For the text-containing cell, return its midpoint in [x, y] coordinate format. 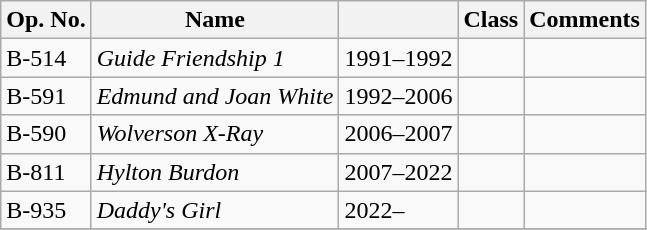
1992–2006 [398, 96]
B-590 [46, 134]
Edmund and Joan White [215, 96]
Name [215, 20]
2022– [398, 210]
Comments [585, 20]
Hylton Burdon [215, 172]
2006–2007 [398, 134]
Op. No. [46, 20]
Wolverson X-Ray [215, 134]
1991–1992 [398, 58]
Class [491, 20]
Guide Friendship 1 [215, 58]
B-935 [46, 210]
2007–2022 [398, 172]
Daddy's Girl [215, 210]
B-514 [46, 58]
B-591 [46, 96]
B-811 [46, 172]
